Pinpoint the cell where the given text exists, returning its [x, y] midpoint coordinate. 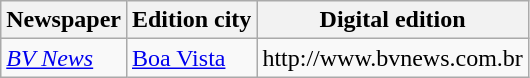
Boa Vista [191, 58]
Newspaper [64, 20]
Digital edition [392, 20]
http://www.bvnews.com.br [392, 58]
BV News [64, 58]
Edition city [191, 20]
